Scan for the cell matching the given text and deliver its [x, y] coordinate at center. 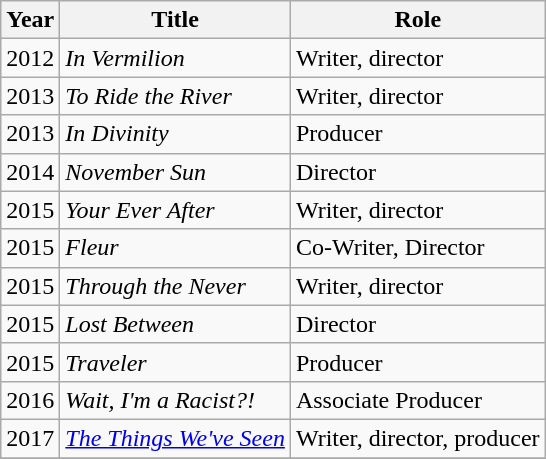
To Ride the River [176, 96]
2012 [30, 58]
2017 [30, 438]
Fleur [176, 248]
In Vermilion [176, 58]
In Divinity [176, 134]
Your Ever After [176, 210]
Co-Writer, Director [418, 248]
2016 [30, 400]
Lost Between [176, 324]
Year [30, 20]
Title [176, 20]
Associate Producer [418, 400]
Role [418, 20]
Wait, I'm a Racist?! [176, 400]
The Things We've Seen [176, 438]
November Sun [176, 172]
Through the Never [176, 286]
Writer, director, producer [418, 438]
Traveler [176, 362]
2014 [30, 172]
